Find where the given text appears and provide that cell's center as [X, Y] coordinate. 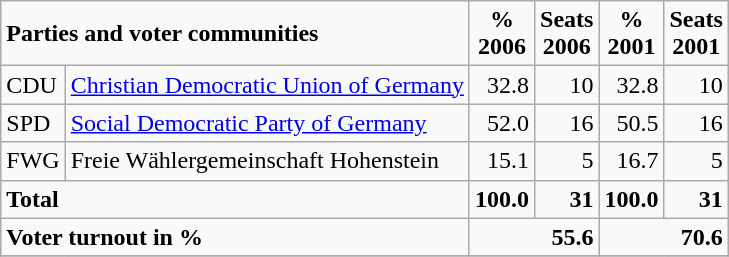
55.6 [534, 237]
Total [236, 199]
50.5 [632, 123]
52.0 [502, 123]
SPD [33, 123]
16.7 [632, 161]
%2006 [502, 34]
Freie Wählergemeinschaft Hohenstein [267, 161]
70.6 [664, 237]
CDU [33, 85]
Seats2006 [567, 34]
FWG [33, 161]
Christian Democratic Union of Germany [267, 85]
Social Democratic Party of Germany [267, 123]
Parties and voter communities [236, 34]
Voter turnout in % [236, 237]
%2001 [632, 34]
Seats2001 [696, 34]
15.1 [502, 161]
